Extract the [X, Y] coordinate from the center of the cell holding the provided text.  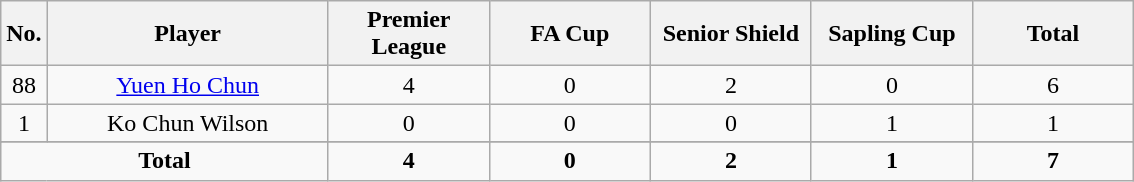
Premier League [408, 34]
Yuen Ho Chun [188, 85]
Sapling Cup [892, 34]
Ko Chun Wilson [188, 123]
88 [24, 85]
No. [24, 34]
Senior Shield [730, 34]
7 [1052, 161]
Player [188, 34]
FA Cup [570, 34]
6 [1052, 85]
